Capture the cell that displays the provided text and extract its [X, Y] central coordinate. 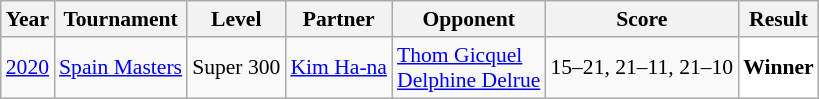
Level [236, 19]
Tournament [120, 19]
Partner [338, 19]
Winner [778, 68]
Super 300 [236, 68]
15–21, 21–11, 21–10 [642, 68]
Score [642, 19]
Kim Ha-na [338, 68]
Opponent [468, 19]
Year [28, 19]
2020 [28, 68]
Thom Gicquel Delphine Delrue [468, 68]
Spain Masters [120, 68]
Result [778, 19]
